Search for the cell housing the specified text and yield its [x, y] center coordinate. 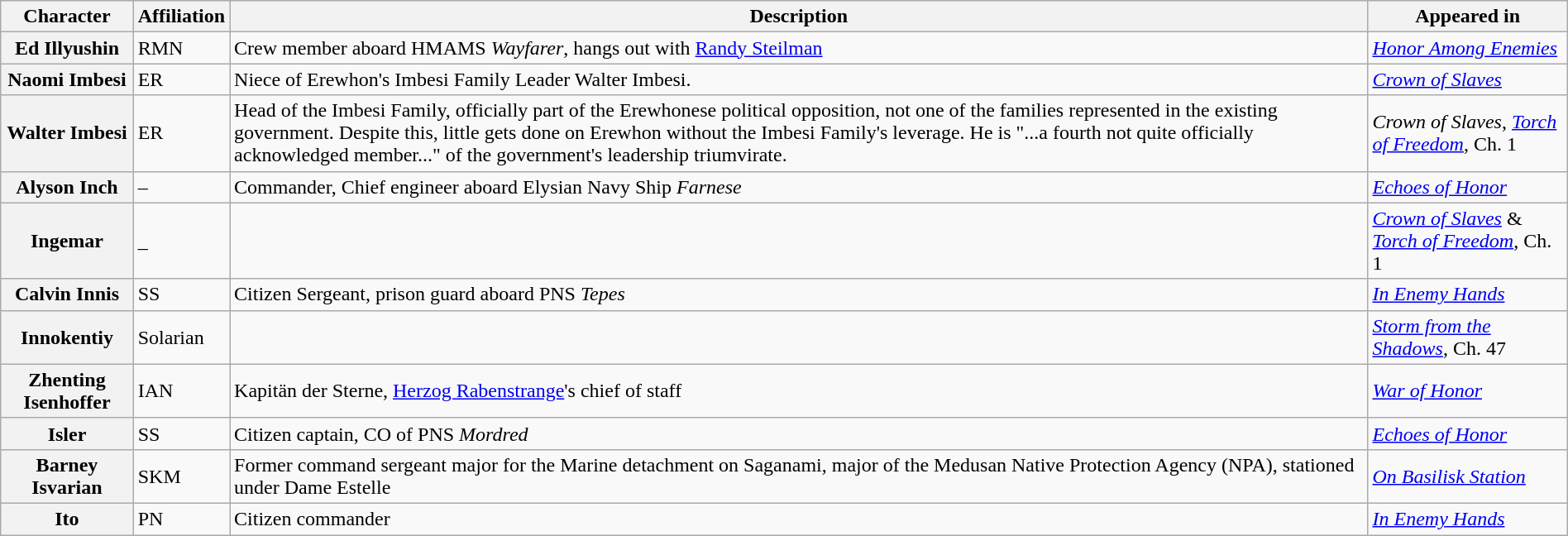
Crew member aboard HMAMS Wayfarer, hangs out with Randy Steilman [799, 48]
Citizen Sergeant, prison guard aboard PNS Tepes [799, 294]
Crown of Slaves & Torch of Freedom, Ch. 1 [1467, 241]
Naomi Imbesi [67, 79]
RMN [181, 48]
Citizen captain, CO of PNS Mordred [799, 433]
_ [181, 241]
Zhenting Isenhoffer [67, 390]
SKM [181, 476]
Crown of Slaves, Torch of Freedom, Ch. 1 [1467, 133]
Affiliation [181, 17]
Niece of Erewhon's Imbesi Family Leader Walter Imbesi. [799, 79]
Character [67, 17]
Crown of Slaves [1467, 79]
Calvin Innis [67, 294]
Ito [67, 519]
PN [181, 519]
Citizen commander [799, 519]
Description [799, 17]
Ingemar [67, 241]
Walter Imbesi [67, 133]
War of Honor [1467, 390]
Isler [67, 433]
Innokentiy [67, 337]
Appeared in [1467, 17]
On Basilisk Station [1467, 476]
Barney Isvarian [67, 476]
Ed Illyushin [67, 48]
Alyson Inch [67, 187]
Honor Among Enemies [1467, 48]
Storm from the Shadows, Ch. 47 [1467, 337]
Solarian [181, 337]
Kapitän der Sterne, Herzog Rabenstrange's chief of staff [799, 390]
Commander, Chief engineer aboard Elysian Navy Ship Farnese [799, 187]
– [181, 187]
IAN [181, 390]
